Return the [x, y] coordinate for the center point of the cell that contains the specified text.  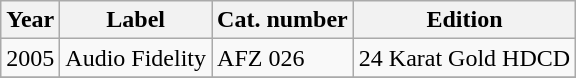
AFZ 026 [283, 58]
Year [30, 20]
24 Karat Gold HDCD [464, 58]
Edition [464, 20]
2005 [30, 58]
Cat. number [283, 20]
Label [136, 20]
Audio Fidelity [136, 58]
